Find where the given text appears and provide that cell's center as [x, y] coordinate. 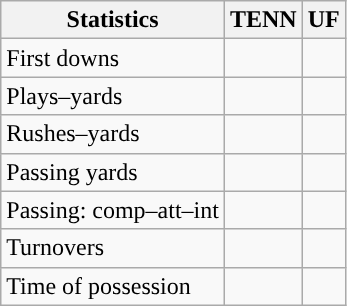
TENN [263, 20]
First downs [113, 58]
Time of possession [113, 286]
Passing: comp–att–int [113, 210]
UF [324, 20]
Passing yards [113, 172]
Turnovers [113, 248]
Rushes–yards [113, 134]
Plays–yards [113, 96]
Statistics [113, 20]
